Detect which cell encompasses the target text, then output its [x, y] center coordinate. 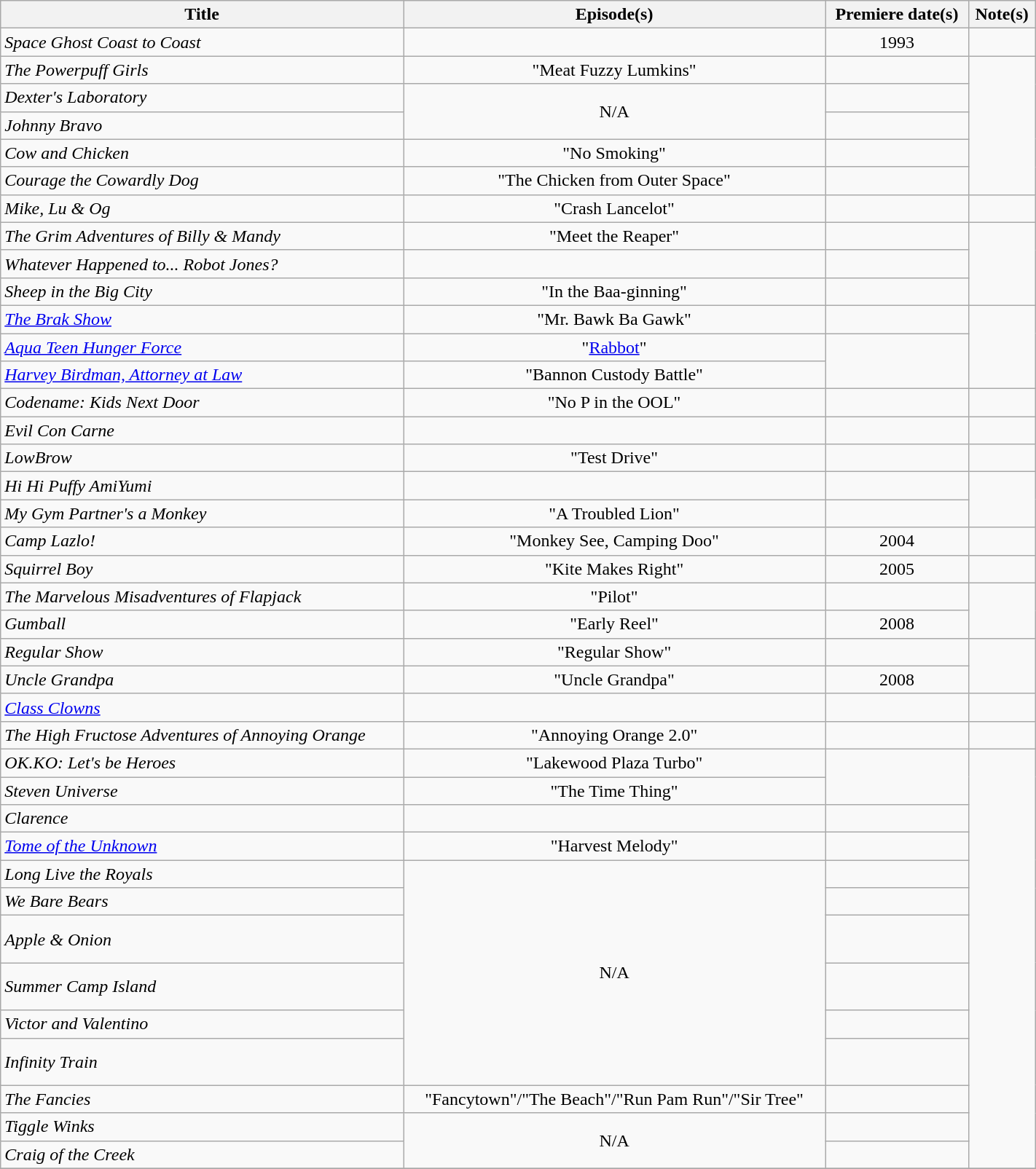
"Harvest Melody" [615, 846]
Steven Universe [203, 790]
Gumball [203, 624]
Class Clowns [203, 707]
"A Troubled Lion" [615, 513]
The High Fructose Adventures of Annoying Orange [203, 735]
Long Live the Royals [203, 874]
"In the Baa-ginning" [615, 291]
Uncle Grandpa [203, 680]
The Marvelous Misadventures of Flapjack [203, 597]
2005 [897, 569]
"Pilot" [615, 597]
Aqua Teen Hunger Force [203, 347]
Cow and Chicken [203, 153]
We Bare Bears [203, 902]
Camp Lazlo! [203, 541]
"Monkey See, Camping Doo" [615, 541]
Premiere date(s) [897, 15]
Space Ghost Coast to Coast [203, 42]
"The Time Thing" [615, 790]
"Early Reel" [615, 624]
Whatever Happened to... Robot Jones? [203, 264]
"Bannon Custody Battle" [615, 375]
Infinity Train [203, 1062]
"No P in the OOL" [615, 403]
Tiggle Winks [203, 1127]
LowBrow [203, 458]
The Powerpuff Girls [203, 70]
The Fancies [203, 1099]
"Rabbot" [615, 347]
Apple & Onion [203, 940]
2004 [897, 541]
Craig of the Creek [203, 1154]
"Annoying Orange 2.0" [615, 735]
Harvey Birdman, Attorney at Law [203, 375]
Dexter's Laboratory [203, 98]
Codename: Kids Next Door [203, 403]
"The Chicken from Outer Space" [615, 181]
1993 [897, 42]
Courage the Cowardly Dog [203, 181]
"Uncle Grandpa" [615, 680]
"Lakewood Plaza Turbo" [615, 763]
Victor and Valentino [203, 1024]
Evil Con Carne [203, 430]
"Regular Show" [615, 652]
OK.KO: Let's be Heroes [203, 763]
"Kite Makes Right" [615, 569]
Tome of the Unknown [203, 846]
"Fancytown"/"The Beach"/"Run Pam Run"/"Sir Tree" [615, 1099]
"No Smoking" [615, 153]
Regular Show [203, 652]
Squirrel Boy [203, 569]
The Brak Show [203, 319]
Johnny Bravo [203, 125]
Clarence [203, 819]
"Mr. Bawk Ba Gawk" [615, 319]
Summer Camp Island [203, 986]
"Meat Fuzzy Lumkins" [615, 70]
Hi Hi Puffy AmiYumi [203, 486]
"Test Drive" [615, 458]
"Meet the Reaper" [615, 236]
The Grim Adventures of Billy & Mandy [203, 236]
My Gym Partner's a Monkey [203, 513]
Episode(s) [615, 15]
Mike, Lu & Og [203, 208]
Sheep in the Big City [203, 291]
"Crash Lancelot" [615, 208]
Note(s) [1002, 15]
Title [203, 15]
